Search for the cell housing the specified text and yield its [x, y] center coordinate. 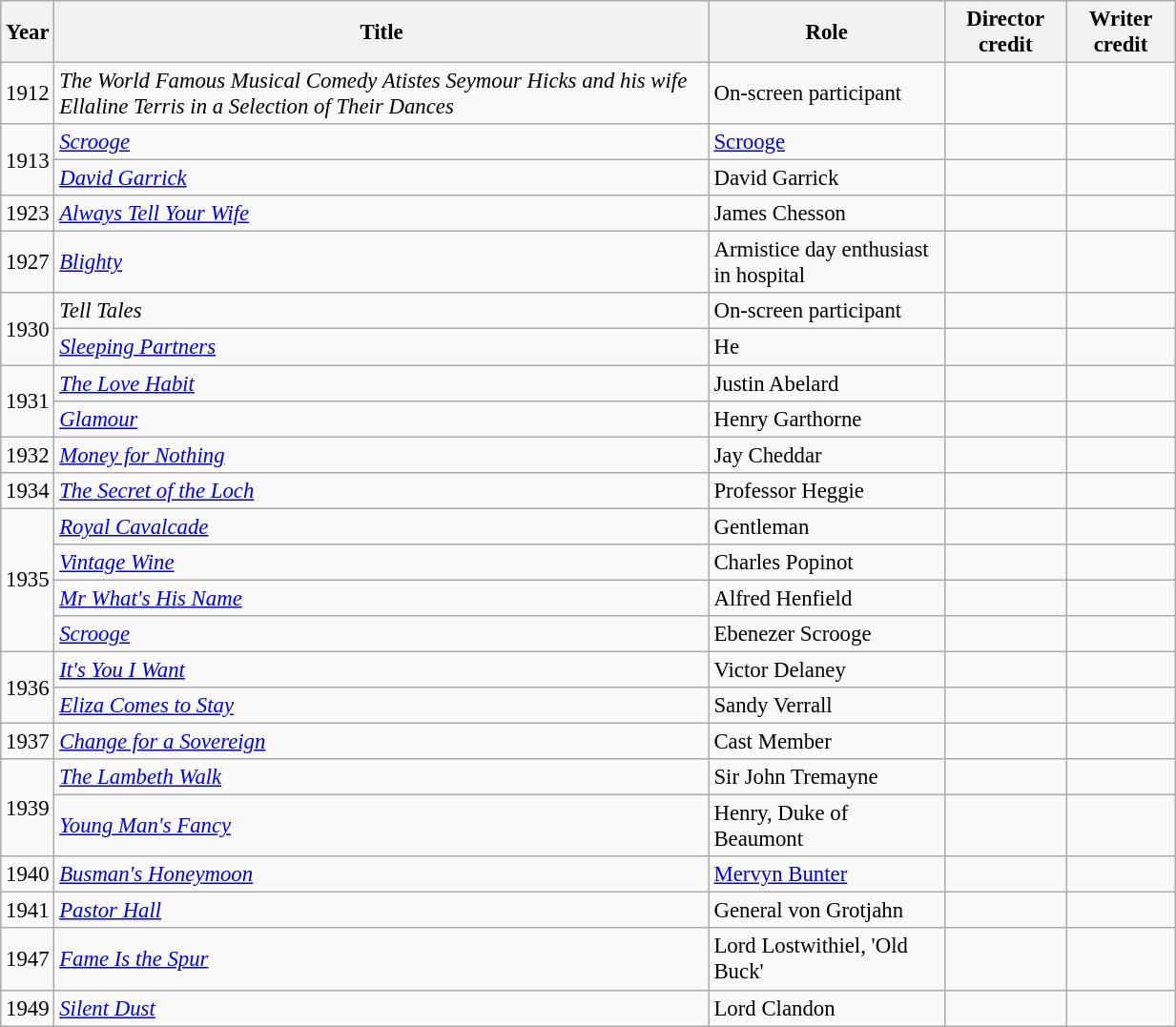
Professor Heggie [826, 490]
Role [826, 32]
Lord Clandon [826, 1008]
1941 [28, 911]
He [826, 347]
1923 [28, 214]
1930 [28, 330]
The World Famous Musical Comedy Atistes Seymour Hicks and his wife Ellaline Terris in a Selection of Their Dances [382, 93]
1937 [28, 742]
The Secret of the Loch [382, 490]
1932 [28, 455]
Blighty [382, 263]
Jay Cheddar [826, 455]
1934 [28, 490]
1936 [28, 687]
Mr What's His Name [382, 598]
Always Tell Your Wife [382, 214]
Silent Dust [382, 1008]
Money for Nothing [382, 455]
It's You I Want [382, 669]
Tell Tales [382, 312]
1940 [28, 874]
Director credit [1005, 32]
Busman's Honeymoon [382, 874]
Charles Popinot [826, 563]
Justin Abelard [826, 383]
Henry Garthorne [826, 419]
1927 [28, 263]
Alfred Henfield [826, 598]
Henry, Duke of Beaumont [826, 826]
The Lambeth Walk [382, 777]
Sleeping Partners [382, 347]
Ebenezer Scrooge [826, 634]
Royal Cavalcade [382, 526]
General von Grotjahn [826, 911]
Eliza Comes to Stay [382, 706]
1913 [28, 160]
Glamour [382, 419]
Lord Lostwithiel, 'Old Buck' [826, 959]
Mervyn Bunter [826, 874]
Vintage Wine [382, 563]
Change for a Sovereign [382, 742]
1912 [28, 93]
Victor Delaney [826, 669]
Fame Is the Spur [382, 959]
Sandy Verrall [826, 706]
Gentleman [826, 526]
1935 [28, 580]
1949 [28, 1008]
Title [382, 32]
Year [28, 32]
Pastor Hall [382, 911]
James Chesson [826, 214]
Young Man's Fancy [382, 826]
1947 [28, 959]
Writer credit [1120, 32]
Sir John Tremayne [826, 777]
Armistice day enthusiast in hospital [826, 263]
1939 [28, 808]
The Love Habit [382, 383]
Cast Member [826, 742]
1931 [28, 401]
